Locate the cell with the specified text and output its (x, y) center coordinate. 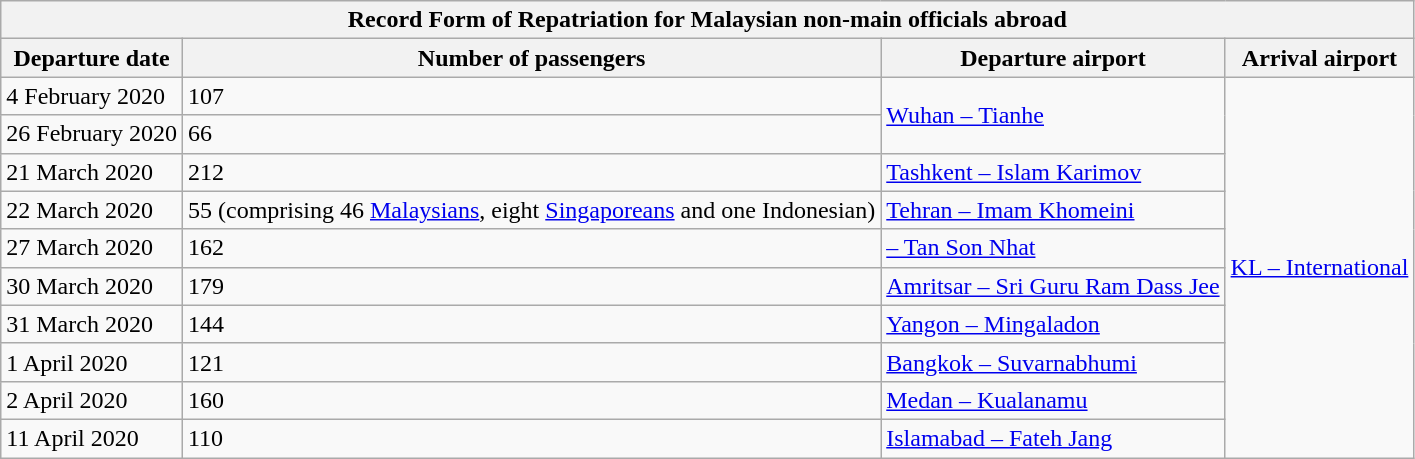
11 April 2020 (92, 438)
– Tan Son Nhat (1053, 248)
Islamabad – Fateh Jang (1053, 438)
21 March 2020 (92, 172)
212 (531, 172)
Medan – Kualanamu (1053, 400)
144 (531, 324)
55 (comprising 46 Malaysians, eight Singaporeans and one Indonesian) (531, 210)
2 April 2020 (92, 400)
Tehran – Imam Khomeini (1053, 210)
162 (531, 248)
4 February 2020 (92, 96)
66 (531, 134)
160 (531, 400)
Departure date (92, 58)
Tashkent – Islam Karimov (1053, 172)
KL – International (1320, 268)
107 (531, 96)
1 April 2020 (92, 362)
121 (531, 362)
Amritsar – Sri Guru Ram Dass Jee (1053, 286)
Record Form of Repatriation for Malaysian non-main officials abroad (708, 20)
110 (531, 438)
27 March 2020 (92, 248)
Wuhan – Tianhe (1053, 115)
31 March 2020 (92, 324)
Number of passengers (531, 58)
Arrival airport (1320, 58)
22 March 2020 (92, 210)
26 February 2020 (92, 134)
Yangon – Mingaladon (1053, 324)
Departure airport (1053, 58)
Bangkok – Suvarnabhumi (1053, 362)
30 March 2020 (92, 286)
179 (531, 286)
